Detect which cell encompasses the target text, then output its (x, y) center coordinate. 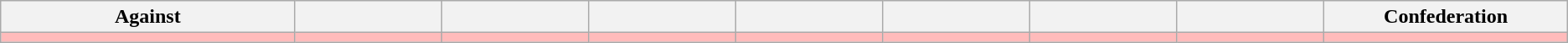
Against (147, 17)
Confederation (1446, 17)
